Find where the given text appears and provide that cell's center as [x, y] coordinate. 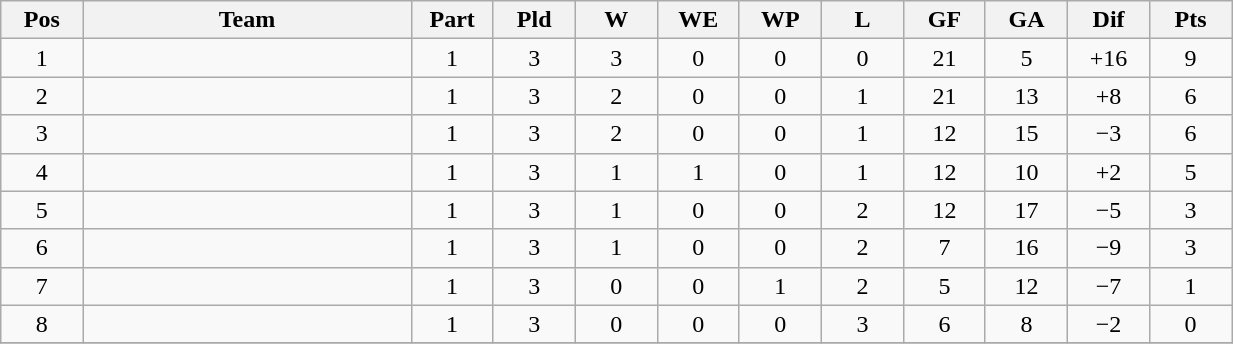
9 [1191, 58]
Pos [42, 20]
Team [247, 20]
WE [698, 20]
Part [452, 20]
17 [1026, 210]
−5 [1109, 210]
16 [1026, 248]
Dif [1109, 20]
4 [42, 172]
W [616, 20]
Pts [1191, 20]
+2 [1109, 172]
Pld [534, 20]
10 [1026, 172]
−3 [1109, 134]
−7 [1109, 286]
+16 [1109, 58]
WP [780, 20]
GF [944, 20]
−2 [1109, 324]
15 [1026, 134]
13 [1026, 96]
+8 [1109, 96]
L [862, 20]
GA [1026, 20]
−9 [1109, 248]
